Pinpoint the cell where the given text exists, returning its [x, y] midpoint coordinate. 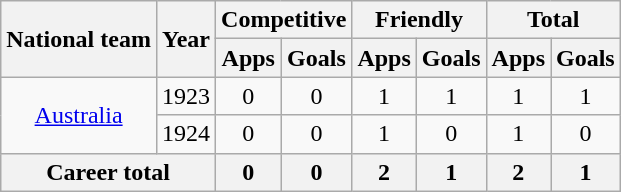
Year [186, 39]
Career total [108, 172]
1924 [186, 134]
Australia [79, 115]
1923 [186, 96]
Friendly [419, 20]
National team [79, 39]
Total [553, 20]
Competitive [284, 20]
